Determine the (X, Y) coordinate at the center of the cell enclosing the given text.  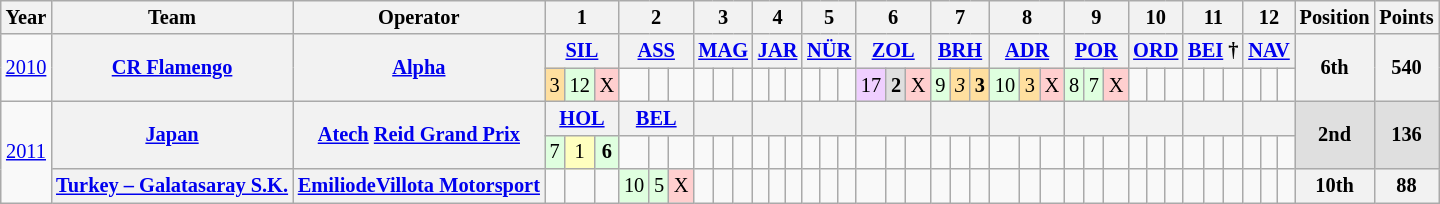
136 (1406, 134)
6th (1335, 68)
4 (778, 17)
Operator (419, 17)
CR Flamengo (172, 68)
540 (1406, 68)
Position (1335, 17)
11 (1213, 17)
Alpha (419, 68)
BEL (656, 118)
Year (26, 17)
ASS (656, 51)
2011 (26, 152)
2010 (26, 68)
Team (172, 17)
88 (1406, 186)
17 (871, 85)
Japan (172, 134)
10th (1335, 186)
ZOL (893, 51)
MAG (723, 51)
Points (1406, 17)
ADR (1027, 51)
ORD (1156, 51)
HOL (582, 118)
NAV (1268, 51)
Turkey – Galatasaray S.K. (172, 186)
EmiliodeVillota Motorsport (419, 186)
BEI † (1213, 51)
BRH (960, 51)
SIL (582, 51)
JAR (778, 51)
Atech Reid Grand Prix (419, 134)
2nd (1335, 134)
POR (1096, 51)
NÜR (829, 51)
